Search for the cell housing the specified text and yield its (x, y) center coordinate. 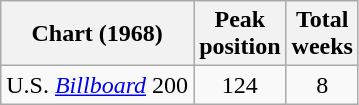
Chart (1968) (98, 34)
U.S. Billboard 200 (98, 85)
Totalweeks (322, 34)
124 (240, 85)
8 (322, 85)
Peakposition (240, 34)
